Return (X, Y) of the center of cell containing provided text 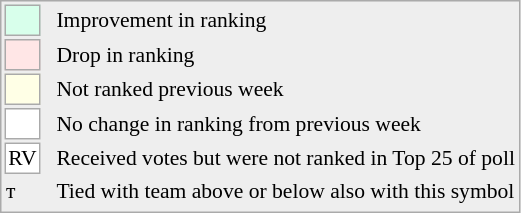
Not ranked previous week (286, 90)
Received votes but were not ranked in Top 25 of poll (286, 158)
Drop in ranking (286, 55)
Tied with team above or below also with this symbol (286, 191)
Improvement in ranking (286, 20)
No change in ranking from previous week (286, 124)
RV (22, 158)
т (22, 191)
